From the cell containing the given text, extract its center point as [X, Y] coordinate. 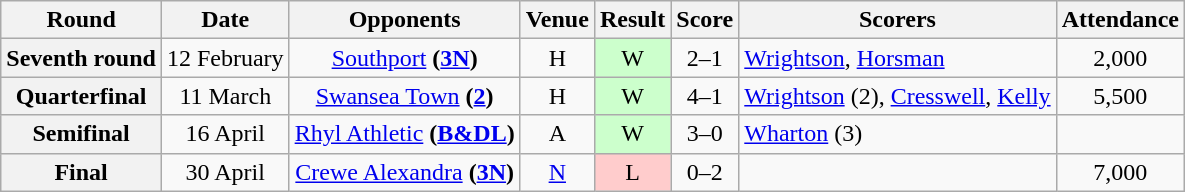
3–0 [705, 134]
5,500 [1120, 96]
Final [82, 172]
Wharton (3) [898, 134]
Round [82, 20]
Southport (3N) [404, 58]
L [632, 172]
Venue [557, 20]
Semifinal [82, 134]
Wrightson, Horsman [898, 58]
Attendance [1120, 20]
A [557, 134]
11 March [225, 96]
30 April [225, 172]
Score [705, 20]
Rhyl Athletic (B&DL) [404, 134]
Wrightson (2), Cresswell, Kelly [898, 96]
Opponents [404, 20]
Scorers [898, 20]
Seventh round [82, 58]
16 April [225, 134]
12 February [225, 58]
0–2 [705, 172]
Result [632, 20]
2–1 [705, 58]
4–1 [705, 96]
Swansea Town (2) [404, 96]
N [557, 172]
Quarterfinal [82, 96]
2,000 [1120, 58]
7,000 [1120, 172]
Crewe Alexandra (3N) [404, 172]
Date [225, 20]
